Provide the [x, y] coordinate of the cell's center where the given text is located.  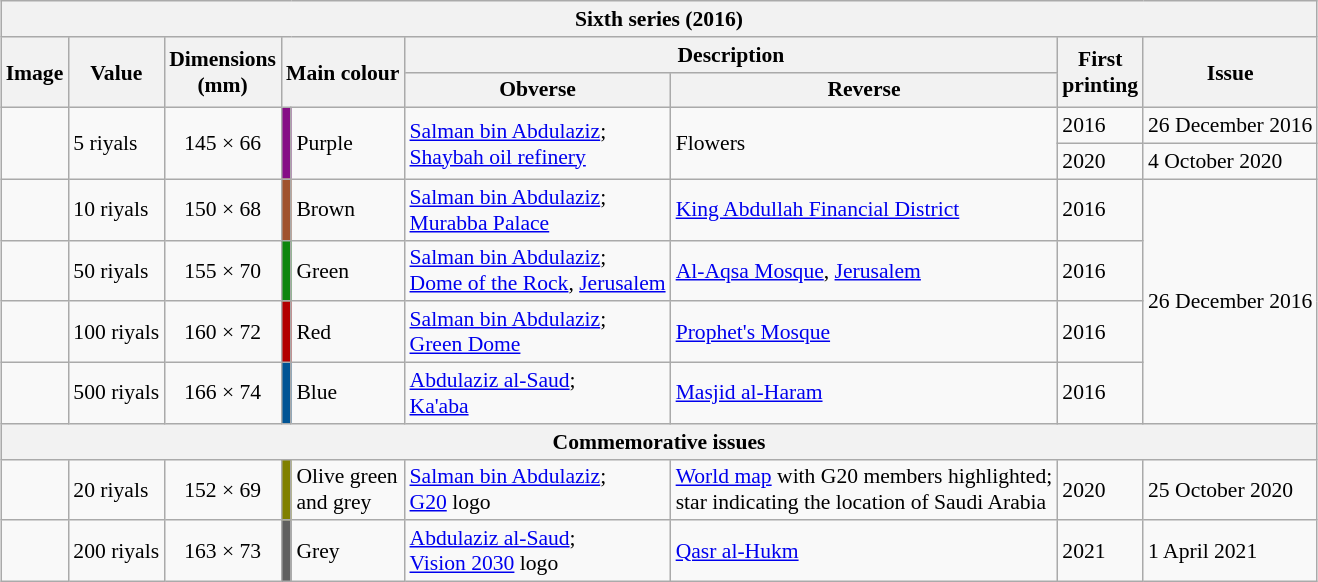
25 October 2020 [1230, 490]
155 × 70 [222, 270]
Olive green and grey [348, 490]
50 riyals [116, 270]
1 April 2021 [1230, 550]
Flowers [864, 144]
Masjid al-Haram [864, 392]
Firstprinting [1100, 72]
King Abdullah Financial District [864, 210]
5 riyals [116, 144]
166 × 74 [222, 392]
Commemorative issues [660, 441]
Green [348, 270]
Issue [1230, 72]
Prophet's Mosque [864, 332]
Salman bin Abdulaziz;Green Dome [537, 332]
200 riyals [116, 550]
Blue [348, 392]
Abdulaziz al-Saud;Vision 2030 logo [537, 550]
10 riyals [116, 210]
2021 [1100, 550]
Dimensions(mm) [222, 72]
Salman bin Abdulaziz;G20 logo [537, 490]
500 riyals [116, 392]
Sixth series (2016) [660, 19]
152 × 69 [222, 490]
Al-Aqsa Mosque, Jerusalem [864, 270]
160 × 72 [222, 332]
Obverse [537, 90]
100 riyals [116, 332]
Purple [348, 144]
163 × 73 [222, 550]
Abdulaziz al-Saud;Ka'aba [537, 392]
4 October 2020 [1230, 161]
Main colour [342, 72]
Salman bin Abdulaziz;Murabba Palace [537, 210]
Value [116, 72]
20 riyals [116, 490]
Image [35, 72]
Salman bin Abdulaziz;Shaybah oil refinery [537, 144]
Qasr al-Hukm [864, 550]
Description [730, 54]
Salman bin Abdulaziz;Dome of the Rock, Jerusalem [537, 270]
150 × 68 [222, 210]
Red [348, 332]
145 × 66 [222, 144]
Grey [348, 550]
Brown [348, 210]
World map with G20 members highlighted;star indicating the location of Saudi Arabia [864, 490]
Reverse [864, 90]
